From the cell containing the given text, extract its center point as [X, Y] coordinate. 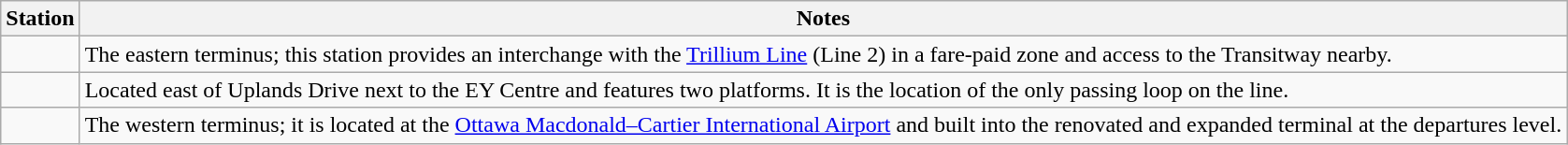
Located east of Uplands Drive next to the EY Centre and features two platforms. It is the location of the only passing loop on the line. [823, 90]
Station [40, 19]
Notes [823, 19]
The eastern terminus; this station provides an interchange with the Trillium Line (Line 2) in a fare-paid zone and access to the Transitway nearby. [823, 54]
